Determine the (X, Y) coordinate at the center of the cell enclosing the given text.  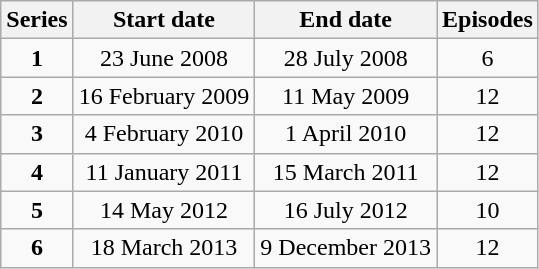
15 March 2011 (346, 172)
4 (37, 172)
1 (37, 58)
End date (346, 20)
3 (37, 134)
4 February 2010 (164, 134)
16 July 2012 (346, 210)
11 May 2009 (346, 96)
5 (37, 210)
1 April 2010 (346, 134)
28 July 2008 (346, 58)
Start date (164, 20)
18 March 2013 (164, 248)
2 (37, 96)
23 June 2008 (164, 58)
16 February 2009 (164, 96)
Series (37, 20)
14 May 2012 (164, 210)
10 (487, 210)
11 January 2011 (164, 172)
9 December 2013 (346, 248)
Episodes (487, 20)
